Extract the [x, y] coordinate from the center of the cell holding the provided text.  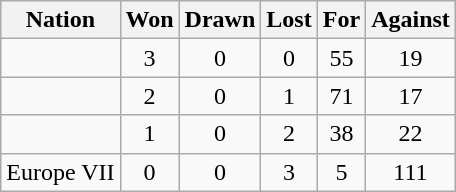
For [341, 20]
22 [411, 134]
5 [341, 172]
Against [411, 20]
55 [341, 58]
Drawn [220, 20]
Won [150, 20]
Nation [60, 20]
71 [341, 96]
38 [341, 134]
17 [411, 96]
111 [411, 172]
Europe VII [60, 172]
19 [411, 58]
Lost [289, 20]
